Determine the (x, y) coordinate at the center of the cell enclosing the given text.  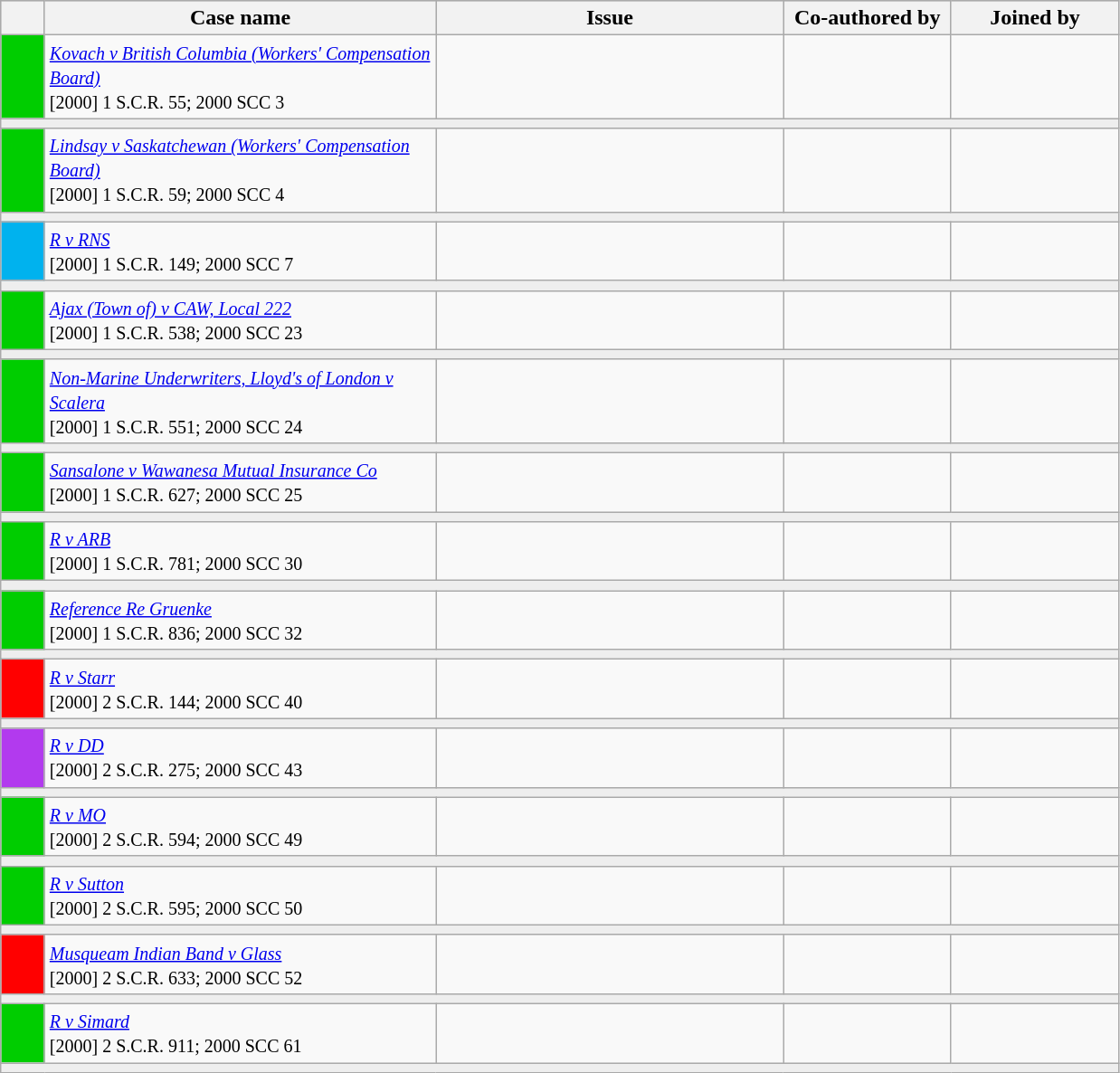
Non-Marine Underwriters, Lloyd's of London v Scalera [2000] 1 S.C.R. 551; 2000 SCC 24 (241, 401)
R v ARB [2000] 1 S.C.R. 781; 2000 SCC 30 (241, 552)
R v MO [2000] 2 S.C.R. 594; 2000 SCC 49 (241, 827)
Musqueam Indian Band v Glass [2000] 2 S.C.R. 633; 2000 SCC 52 (241, 964)
Reference Re Gruenke [2000] 1 S.C.R. 836; 2000 SCC 32 (241, 621)
Kovach v British Columbia (Workers' Compensation Board) [2000] 1 S.C.R. 55; 2000 SCC 3 (241, 77)
Joined by (1035, 18)
R v DD [2000] 2 S.C.R. 275; 2000 SCC 43 (241, 758)
R v Starr [2000] 2 S.C.R. 144; 2000 SCC 40 (241, 689)
R v RNS [2000] 1 S.C.R. 149; 2000 SCC 7 (241, 252)
R v Sutton [2000] 2 S.C.R. 595; 2000 SCC 50 (241, 896)
Lindsay v Saskatchewan (Workers' Compensation Board) [2000] 1 S.C.R. 59; 2000 SCC 4 (241, 170)
Sansalone v Wawanesa Mutual Insurance Co [2000] 1 S.C.R. 627; 2000 SCC 25 (241, 481)
Ajax (Town of) v CAW, Local 222 [2000] 1 S.C.R. 538; 2000 SCC 23 (241, 320)
Case name (241, 18)
Co-authored by (867, 18)
Issue (610, 18)
R v Simard [2000] 2 S.C.R. 911; 2000 SCC 61 (241, 1033)
